Find where the given text appears and provide that cell's center as [X, Y] coordinate. 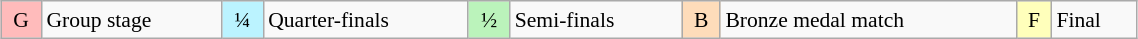
Group stage [132, 20]
¼ [242, 20]
B [702, 20]
Semi-finals [596, 20]
G [21, 20]
Bronze medal match [868, 20]
½ [488, 20]
F [1034, 20]
Final [1094, 20]
Quarter-finals [366, 20]
